Scan for the cell matching the given text and deliver its [x, y] coordinate at center. 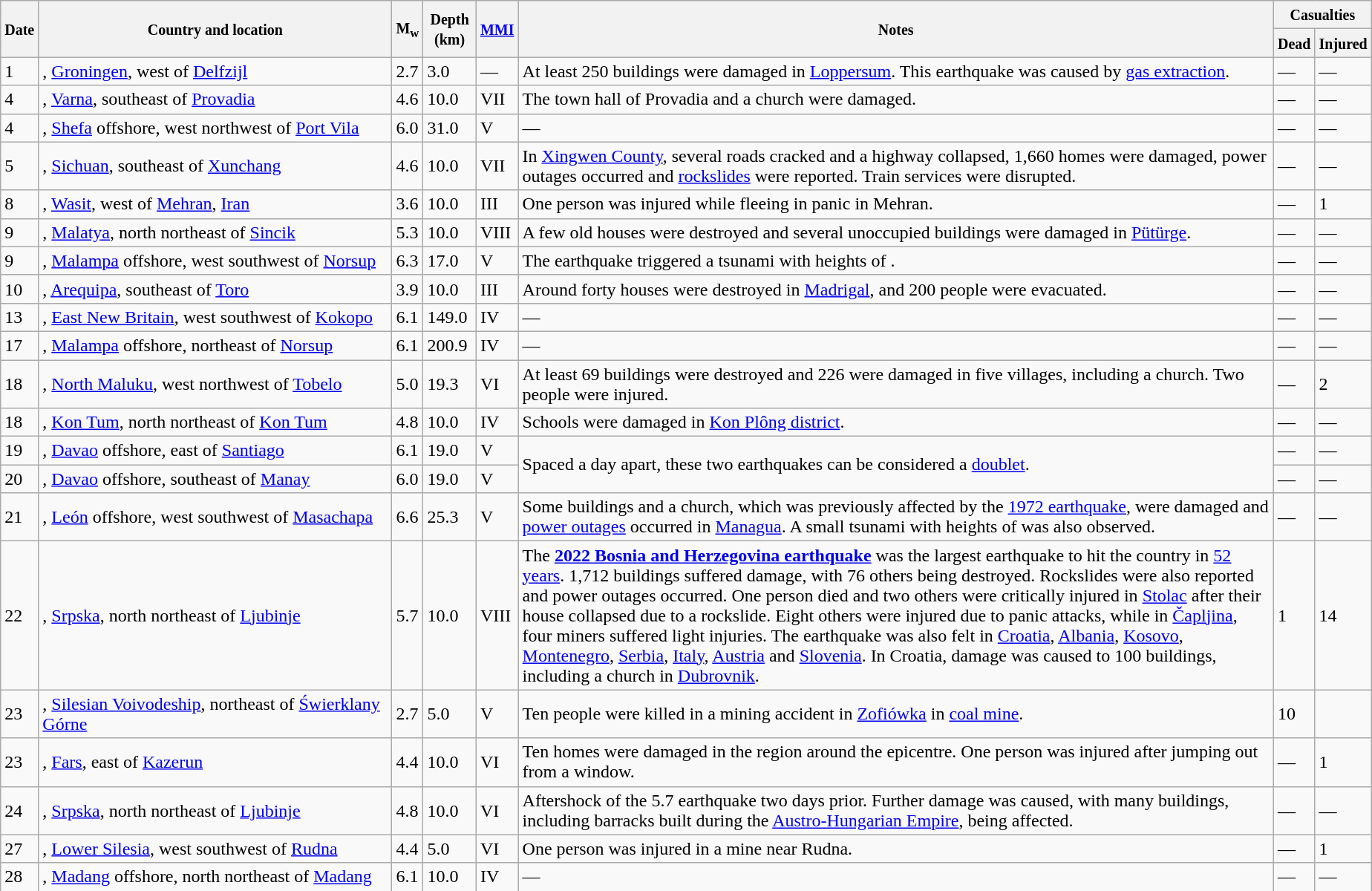
, Wasit, west of Mehran, Iran [215, 204]
Depth (km) [450, 29]
3.6 [408, 204]
, Sichuan, southeast of Xunchang [215, 166]
A few old houses were destroyed and several unoccupied buildings were damaged in Pütürge. [895, 232]
28 [19, 877]
6.6 [408, 517]
14 [1343, 616]
, Shefa offshore, west northwest of Port Vila [215, 128]
The earthquake triggered a tsunami with heights of . [895, 261]
20 [19, 479]
21 [19, 517]
, Madang offshore, north northeast of Madang [215, 877]
, Kon Tum, north northeast of Kon Tum [215, 422]
24 [19, 811]
, Varna, southeast of Provadia [215, 99]
At least 69 buildings were destroyed and 226 were damaged in five villages, including a church. Two people were injured. [895, 383]
, León offshore, west southwest of Masachapa [215, 517]
149.0 [450, 317]
Casualties [1322, 15]
5 [19, 166]
2 [1343, 383]
Ten people were killed in a mining accident in Zofiówka in coal mine. [895, 714]
, North Maluku, west northwest of Tobelo [215, 383]
, Malampa offshore, northeast of Norsup [215, 345]
27 [19, 849]
17.0 [450, 261]
Mw [408, 29]
, Malampa offshore, west southwest of Norsup [215, 261]
8 [19, 204]
One person was injured while fleeing in panic in Mehran. [895, 204]
Spaced a day apart, these two earthquakes can be considered a doublet. [895, 465]
5.7 [408, 616]
6.3 [408, 261]
At least 250 buildings were damaged in Loppersum. This earthquake was caused by gas extraction. [895, 71]
The town hall of Provadia and a church were damaged. [895, 99]
3.9 [408, 289]
Dead [1294, 43]
MMI [497, 29]
, Silesian Voivodeship, northeast of Świerklany Górne [215, 714]
200.9 [450, 345]
19 [19, 451]
, Davao offshore, southeast of Manay [215, 479]
One person was injured in a mine near Rudna. [895, 849]
25.3 [450, 517]
Ten homes were damaged in the region around the epicentre. One person was injured after jumping out from a window. [895, 762]
, East New Britain, west southwest of Kokopo [215, 317]
Schools were damaged in Kon Plông district. [895, 422]
Around forty houses were destroyed in Madrigal, and 200 people were evacuated. [895, 289]
22 [19, 616]
13 [19, 317]
, Davao offshore, east of Santiago [215, 451]
19.3 [450, 383]
5.3 [408, 232]
, Fars, east of Kazerun [215, 762]
Injured [1343, 43]
, Groningen, west of Delfzijl [215, 71]
, Malatya, north northeast of Sincik [215, 232]
Notes [895, 29]
31.0 [450, 128]
17 [19, 345]
3.0 [450, 71]
, Lower Silesia, west southwest of Rudna [215, 849]
Country and location [215, 29]
, Arequipa, southeast of Toro [215, 289]
Date [19, 29]
